Find where the given text appears and provide that cell's center as [X, Y] coordinate. 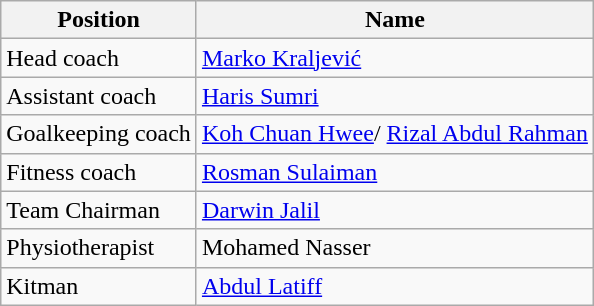
Haris Sumri [394, 96]
Name [394, 20]
Rosman Sulaiman [394, 172]
Koh Chuan Hwee/ Rizal Abdul Rahman [394, 134]
Darwin Jalil [394, 210]
Fitness coach [99, 172]
Assistant coach [99, 96]
Abdul Latiff [394, 286]
Head coach [99, 58]
Physiotherapist [99, 248]
Kitman [99, 286]
Position [99, 20]
Mohamed Nasser [394, 248]
Marko Kraljević [394, 58]
Goalkeeping coach [99, 134]
Team Chairman [99, 210]
